Find where the given text appears and provide that cell's center as (X, Y) coordinate. 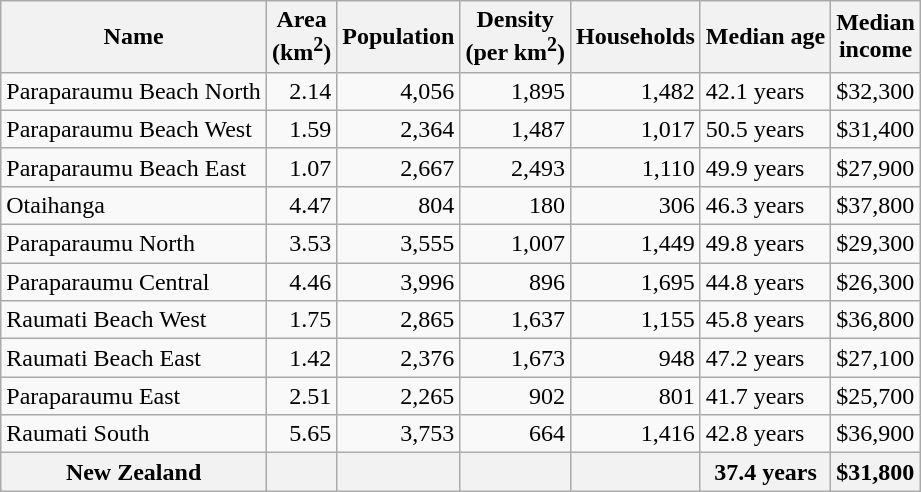
Median age (765, 37)
Households (636, 37)
Density(per km2) (516, 37)
49.8 years (765, 244)
Paraparaumu North (134, 244)
Paraparaumu Beach North (134, 91)
3,996 (398, 282)
1,695 (636, 282)
$26,300 (876, 282)
1,637 (516, 320)
896 (516, 282)
1,155 (636, 320)
2,667 (398, 167)
Medianincome (876, 37)
Raumati Beach West (134, 320)
1,017 (636, 129)
801 (636, 396)
1.75 (301, 320)
$36,800 (876, 320)
1.42 (301, 358)
42.8 years (765, 434)
2.51 (301, 396)
$27,900 (876, 167)
4.46 (301, 282)
2,364 (398, 129)
1.07 (301, 167)
306 (636, 205)
2.14 (301, 91)
Area(km2) (301, 37)
1,110 (636, 167)
45.8 years (765, 320)
$31,400 (876, 129)
Raumati Beach East (134, 358)
1,482 (636, 91)
Raumati South (134, 434)
2,865 (398, 320)
5.65 (301, 434)
New Zealand (134, 472)
Population (398, 37)
2,376 (398, 358)
Otaihanga (134, 205)
1,895 (516, 91)
46.3 years (765, 205)
$31,800 (876, 472)
1,449 (636, 244)
1.59 (301, 129)
3.53 (301, 244)
2,265 (398, 396)
664 (516, 434)
Name (134, 37)
$37,800 (876, 205)
4,056 (398, 91)
49.9 years (765, 167)
3,555 (398, 244)
44.8 years (765, 282)
2,493 (516, 167)
902 (516, 396)
$32,300 (876, 91)
1,416 (636, 434)
$36,900 (876, 434)
$27,100 (876, 358)
Paraparaumu Beach West (134, 129)
948 (636, 358)
180 (516, 205)
1,487 (516, 129)
$25,700 (876, 396)
Paraparaumu East (134, 396)
50.5 years (765, 129)
1,673 (516, 358)
804 (398, 205)
Paraparaumu Beach East (134, 167)
47.2 years (765, 358)
$29,300 (876, 244)
1,007 (516, 244)
Paraparaumu Central (134, 282)
41.7 years (765, 396)
37.4 years (765, 472)
4.47 (301, 205)
3,753 (398, 434)
42.1 years (765, 91)
